Search for the cell housing the specified text and yield its (X, Y) center coordinate. 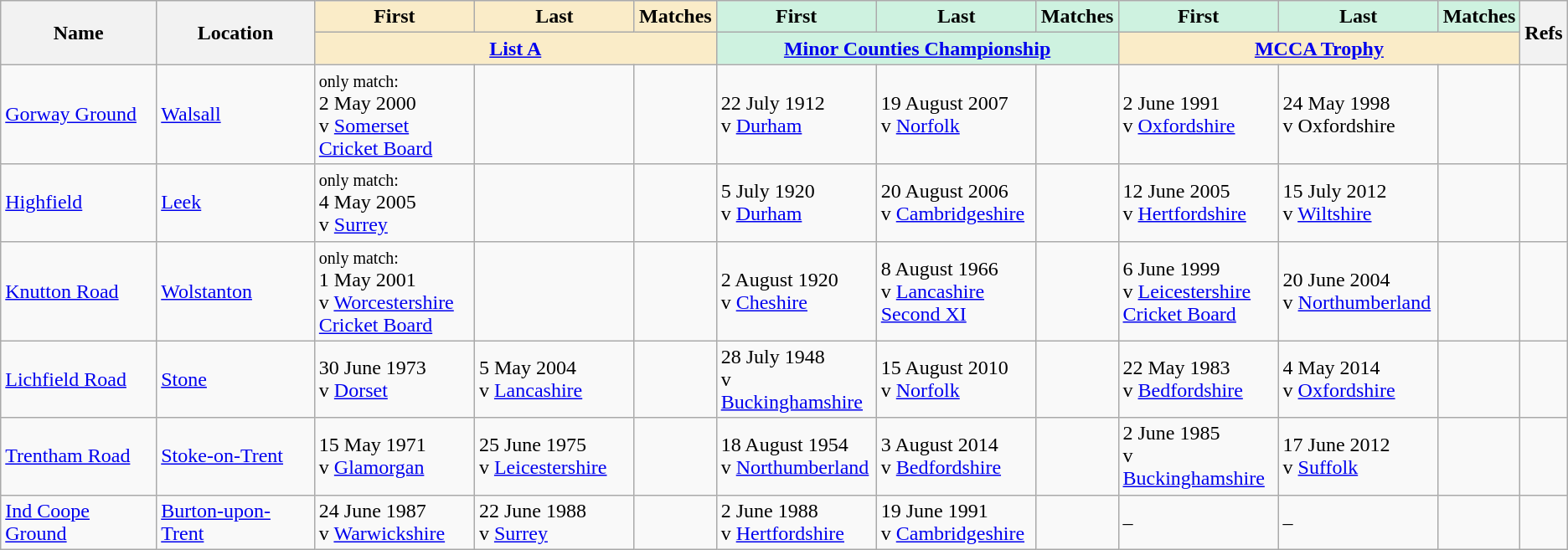
Knutton Road (79, 291)
5 May 2004v Lancashire (554, 379)
Name (79, 33)
Stoke-on-Trent (236, 456)
18 August 1954v Northumberland (796, 456)
2 June 1988v Hertfordshire (796, 522)
15 August 2010v Norfolk (957, 379)
Gorway Ground (79, 114)
2 June 1985v Buckinghamshire (1198, 456)
30 June 1973v Dorset (394, 379)
22 June 1988v Surrey (554, 522)
List A (515, 49)
19 August 2007v Norfolk (957, 114)
15 May 1971v Glamorgan (394, 456)
15 July 2012v Wiltshire (1359, 203)
22 May 1983v Bedfordshire (1198, 379)
4 May 2014v Oxfordshire (1359, 379)
MCCA Trophy (1319, 49)
12 June 2005v Hertfordshire (1198, 203)
only match:1 May 2001v Worcestershire Cricket Board (394, 291)
Refs (1544, 33)
Minor Counties Championship (917, 49)
24 May 1998v Oxfordshire (1359, 114)
Trentham Road (79, 456)
Burton-upon-Trent (236, 522)
20 August 2006v Cambridgeshire (957, 203)
24 June 1987v Warwickshire (394, 522)
Walsall (236, 114)
only match:4 May 2005v Surrey (394, 203)
2 June 1991v Oxfordshire (1198, 114)
2 August 1920v Cheshire (796, 291)
19 June 1991v Cambridgeshire (957, 522)
6 June 1999v Leicestershire Cricket Board (1198, 291)
Location (236, 33)
Stone (236, 379)
25 June 1975v Leicestershire (554, 456)
8 August 1966v Lancashire Second XI (957, 291)
20 June 2004v Northumberland (1359, 291)
3 August 2014v Bedfordshire (957, 456)
Wolstanton (236, 291)
Lichfield Road (79, 379)
22 July 1912v Durham (796, 114)
Highfield (79, 203)
5 July 1920v Durham (796, 203)
Leek (236, 203)
17 June 2012v Suffolk (1359, 456)
only match:2 May 2000v Somerset Cricket Board (394, 114)
Ind Coope Ground (79, 522)
28 July 1948v Buckinghamshire (796, 379)
